Return the (X, Y) coordinate for the center point of the cell that contains the specified text.  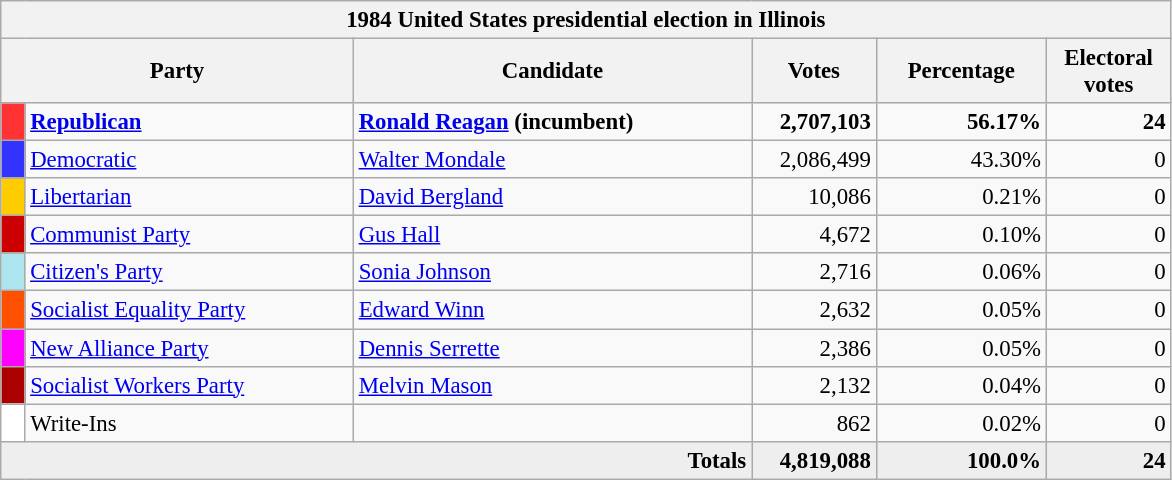
10,086 (814, 197)
56.17% (961, 122)
Write-Ins (189, 423)
Ronald Reagan (incumbent) (552, 122)
862 (814, 423)
Votes (814, 72)
0.06% (961, 273)
0.21% (961, 197)
0.02% (961, 423)
Republican (189, 122)
2,086,499 (814, 160)
0.10% (961, 235)
Communist Party (189, 235)
Citizen's Party (189, 273)
2,632 (814, 310)
Party (178, 72)
Socialist Equality Party (189, 310)
Edward Winn (552, 310)
2,716 (814, 273)
Gus Hall (552, 235)
Walter Mondale (552, 160)
2,132 (814, 385)
2,707,103 (814, 122)
David Bergland (552, 197)
Totals (376, 460)
Democratic (189, 160)
Percentage (961, 72)
Libertarian (189, 197)
New Alliance Party (189, 348)
100.0% (961, 460)
43.30% (961, 160)
Sonia Johnson (552, 273)
1984 United States presidential election in Illinois (586, 20)
Socialist Workers Party (189, 385)
0.04% (961, 385)
Electoral votes (1108, 72)
4,672 (814, 235)
Melvin Mason (552, 385)
2,386 (814, 348)
4,819,088 (814, 460)
Dennis Serrette (552, 348)
Candidate (552, 72)
